Return the [X, Y] coordinate for the center point of the cell that contains the specified text.  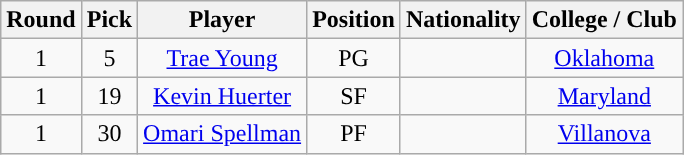
Player [222, 20]
Oklahoma [604, 58]
PF [354, 134]
Omari Spellman [222, 134]
SF [354, 96]
Pick [109, 20]
5 [109, 58]
Nationality [463, 20]
Maryland [604, 96]
College / Club [604, 20]
Position [354, 20]
Villanova [604, 134]
Round [41, 20]
PG [354, 58]
30 [109, 134]
Trae Young [222, 58]
Kevin Huerter [222, 96]
19 [109, 96]
